From the cell containing the given text, extract its center point as (x, y) coordinate. 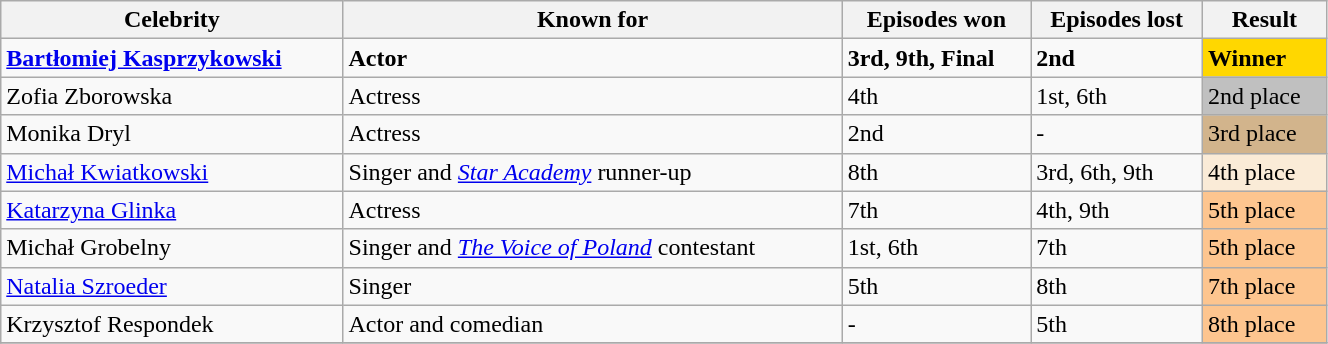
Actor (592, 58)
Winner (1264, 58)
Zofia Zborowska (172, 96)
3rd, 9th, Final (936, 58)
Known for (592, 20)
Actor and comedian (592, 324)
Krzysztof Respondek (172, 324)
Michał Kwiatkowski (172, 172)
Katarzyna Glinka (172, 210)
4th, 9th (1117, 210)
Monika Dryl (172, 134)
Michał Grobelny (172, 248)
Natalia Szroeder (172, 286)
Result (1264, 20)
7th place (1264, 286)
Episodes won (936, 20)
Episodes lost (1117, 20)
Singer (592, 286)
2nd place (1264, 96)
4th (936, 96)
4th place (1264, 172)
Bartłomiej Kasprzykowski (172, 58)
8th place (1264, 324)
3rd, 6th, 9th (1117, 172)
Singer and Star Academy runner-up (592, 172)
3rd place (1264, 134)
Celebrity (172, 20)
Singer and The Voice of Poland contestant (592, 248)
